Scan for the cell matching the given text and deliver its [X, Y] coordinate at center. 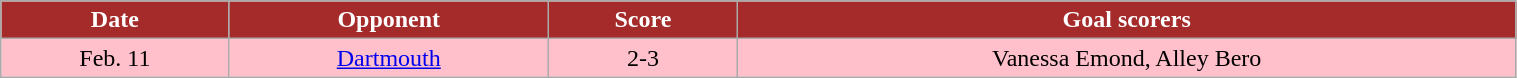
Feb. 11 [115, 58]
2-3 [644, 58]
Date [115, 20]
Goal scorers [1126, 20]
Vanessa Emond, Alley Bero [1126, 58]
Score [644, 20]
Dartmouth [389, 58]
Opponent [389, 20]
